Scan for the cell matching the given text and deliver its (X, Y) coordinate at center. 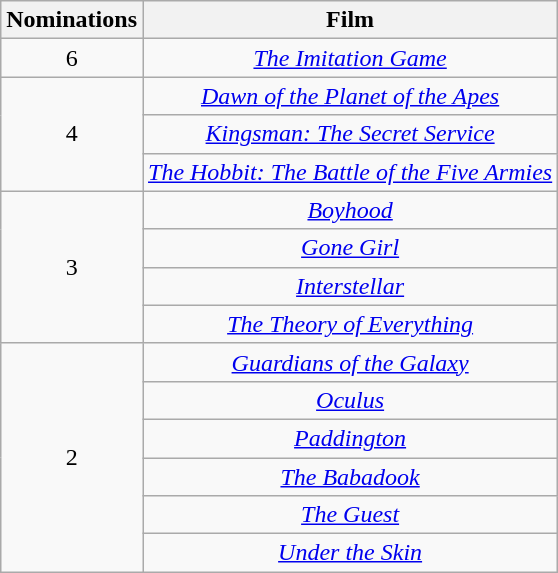
Film (350, 20)
Boyhood (350, 210)
Paddington (350, 438)
Under the Skin (350, 553)
6 (72, 58)
Interstellar (350, 286)
2 (72, 457)
3 (72, 267)
The Guest (350, 515)
Kingsman: The Secret Service (350, 134)
Gone Girl (350, 248)
The Hobbit: The Battle of the Five Armies (350, 172)
4 (72, 134)
The Theory of Everything (350, 324)
Nominations (72, 20)
Oculus (350, 400)
Dawn of the Planet of the Apes (350, 96)
The Babadook (350, 477)
The Imitation Game (350, 58)
Guardians of the Galaxy (350, 362)
